Provide the [X, Y] coordinate of the cell's center where the given text is located.  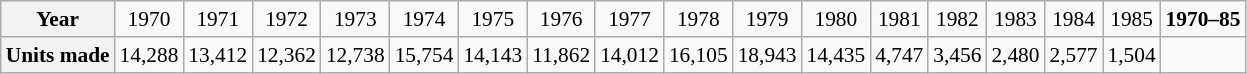
18,943 [768, 55]
Units made [58, 55]
14,143 [492, 55]
1984 [1073, 19]
1972 [286, 19]
1981 [899, 19]
15,754 [424, 55]
1985 [1132, 19]
1976 [561, 19]
1971 [218, 19]
11,862 [561, 55]
1983 [1015, 19]
12,362 [286, 55]
1980 [836, 19]
3,456 [957, 55]
1,504 [1132, 55]
12,738 [356, 55]
4,747 [899, 55]
13,412 [218, 55]
2,480 [1015, 55]
1970–85 [1204, 19]
14,288 [150, 55]
1973 [356, 19]
1979 [768, 19]
1977 [630, 19]
1982 [957, 19]
16,105 [698, 55]
1978 [698, 19]
1974 [424, 19]
Year [58, 19]
1970 [150, 19]
2,577 [1073, 55]
14,012 [630, 55]
1975 [492, 19]
14,435 [836, 55]
